From the cell containing the given text, extract its center point as [X, Y] coordinate. 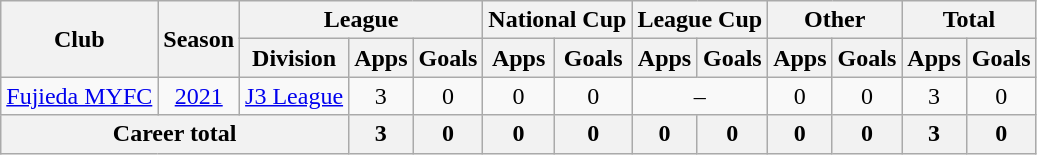
Club [80, 39]
J3 League [294, 96]
– [700, 96]
League Cup [700, 20]
Fujieda MYFC [80, 96]
National Cup [558, 20]
Other [835, 20]
Season [199, 39]
2021 [199, 96]
Career total [175, 134]
League [362, 20]
Division [294, 58]
Total [969, 20]
